Output the [X, Y] coordinate of the center of the cell containing the given text.  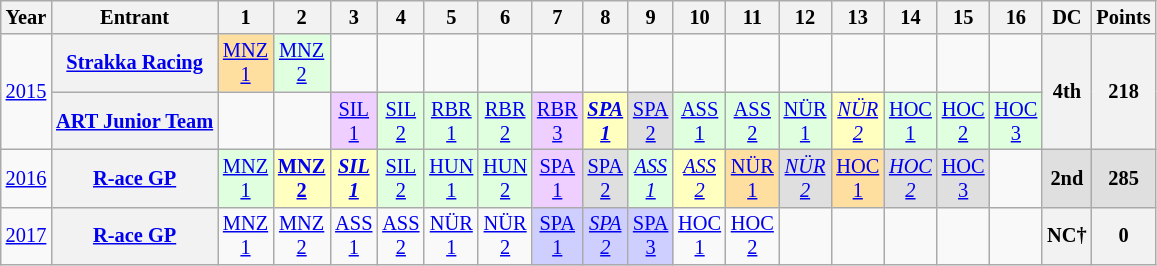
15 [964, 17]
4th [1066, 92]
2017 [26, 236]
Year [26, 17]
RBR2 [505, 121]
HUN2 [505, 178]
Strakka Racing [134, 63]
285 [1124, 178]
4 [400, 17]
SPA3 [650, 236]
16 [1016, 17]
12 [806, 17]
6 [505, 17]
2 [302, 17]
NC† [1066, 236]
13 [858, 17]
8 [605, 17]
10 [700, 17]
3 [354, 17]
Points [1124, 17]
ART Junior Team [134, 121]
7 [557, 17]
HUN1 [451, 178]
2nd [1066, 178]
1 [246, 17]
2015 [26, 92]
DC [1066, 17]
2016 [26, 178]
218 [1124, 92]
Entrant [134, 17]
5 [451, 17]
RBR3 [557, 121]
0 [1124, 236]
9 [650, 17]
14 [910, 17]
RBR1 [451, 121]
11 [752, 17]
